Return [x, y] of the center of cell containing provided text 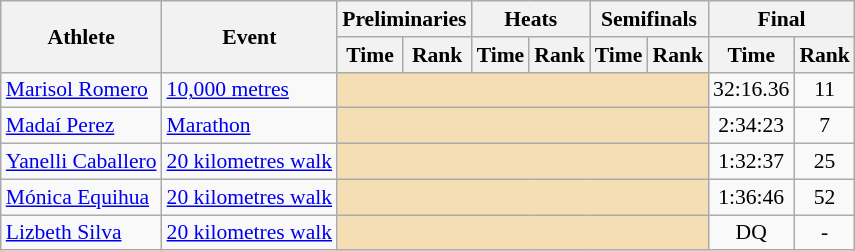
7 [824, 126]
- [824, 233]
Semifinals [649, 19]
Madaí Perez [82, 126]
10,000 metres [250, 90]
Marisol Romero [82, 90]
Marathon [250, 126]
Mónica Equihua [82, 197]
1:32:37 [751, 162]
Lizbeth Silva [82, 233]
25 [824, 162]
Final [782, 19]
Athlete [82, 36]
1:36:46 [751, 197]
11 [824, 90]
Yanelli Caballero [82, 162]
Preliminaries [404, 19]
32:16.36 [751, 90]
DQ [751, 233]
52 [824, 197]
2:34:23 [751, 126]
Event [250, 36]
Heats [531, 19]
